Identify which cell holds the provided text, then report its [X, Y] central coordinate. 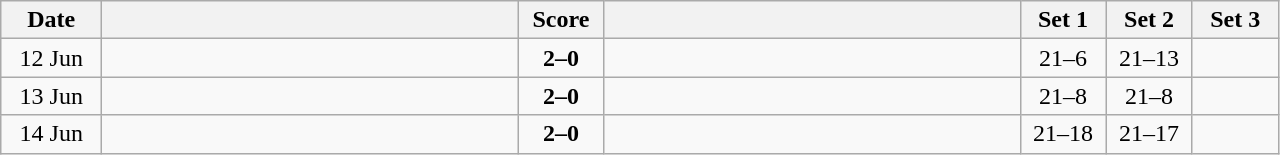
Set 3 [1235, 20]
14 Jun [52, 134]
13 Jun [52, 96]
Set 1 [1063, 20]
12 Jun [52, 58]
Date [52, 20]
21–17 [1149, 134]
21–6 [1063, 58]
Score [561, 20]
21–18 [1063, 134]
21–13 [1149, 58]
Set 2 [1149, 20]
